For the text-containing cell, return its midpoint in (X, Y) coordinate format. 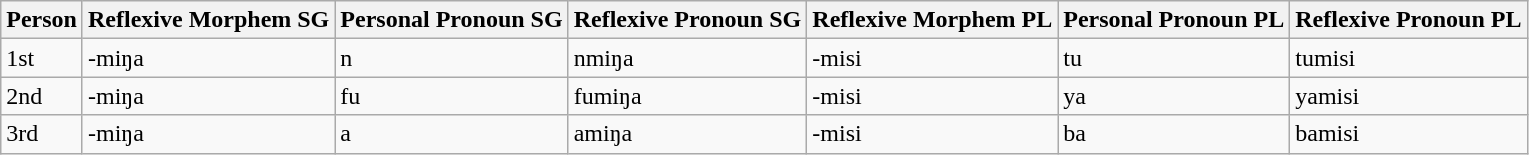
Reflexive Pronoun SG (688, 20)
amiŋa (688, 134)
Personal Pronoun PL (1174, 20)
n (452, 58)
ya (1174, 96)
2nd (42, 96)
tu (1174, 58)
tumisi (1408, 58)
bamisi (1408, 134)
1st (42, 58)
yamisi (1408, 96)
Reflexive Morphem PL (932, 20)
3rd (42, 134)
Person (42, 20)
nmiŋa (688, 58)
fu (452, 96)
a (452, 134)
fumiŋa (688, 96)
Reflexive Pronoun PL (1408, 20)
Reflexive Morphem SG (208, 20)
Personal Pronoun SG (452, 20)
ba (1174, 134)
